From the cell containing the given text, extract its center point as (X, Y) coordinate. 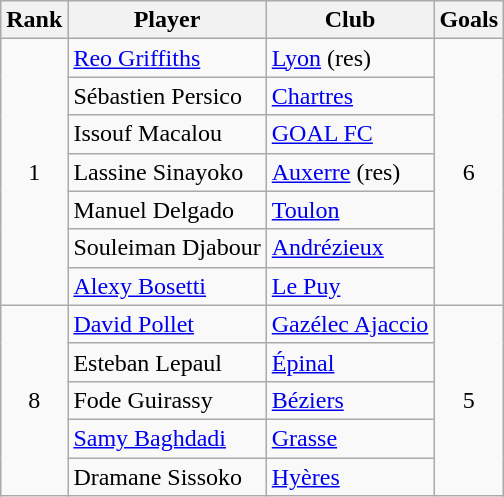
Gazélec Ajaccio (350, 324)
Fode Guirassy (167, 400)
Épinal (350, 362)
David Pollet (167, 324)
Andrézieux (350, 248)
Lyon (res) (350, 58)
Béziers (350, 400)
1 (34, 172)
Samy Baghdadi (167, 438)
Dramane Sissoko (167, 477)
6 (469, 172)
Reo Griffiths (167, 58)
Goals (469, 20)
Sébastien Persico (167, 96)
Le Puy (350, 286)
Hyères (350, 477)
Chartres (350, 96)
8 (34, 400)
Grasse (350, 438)
Manuel Delgado (167, 210)
Auxerre (res) (350, 172)
Player (167, 20)
Esteban Lepaul (167, 362)
Souleiman Djabour (167, 248)
Club (350, 20)
Lassine Sinayoko (167, 172)
Issouf Macalou (167, 134)
GOAL FC (350, 134)
Rank (34, 20)
Alexy Bosetti (167, 286)
Toulon (350, 210)
5 (469, 400)
